Search for the cell housing the specified text and yield its (x, y) center coordinate. 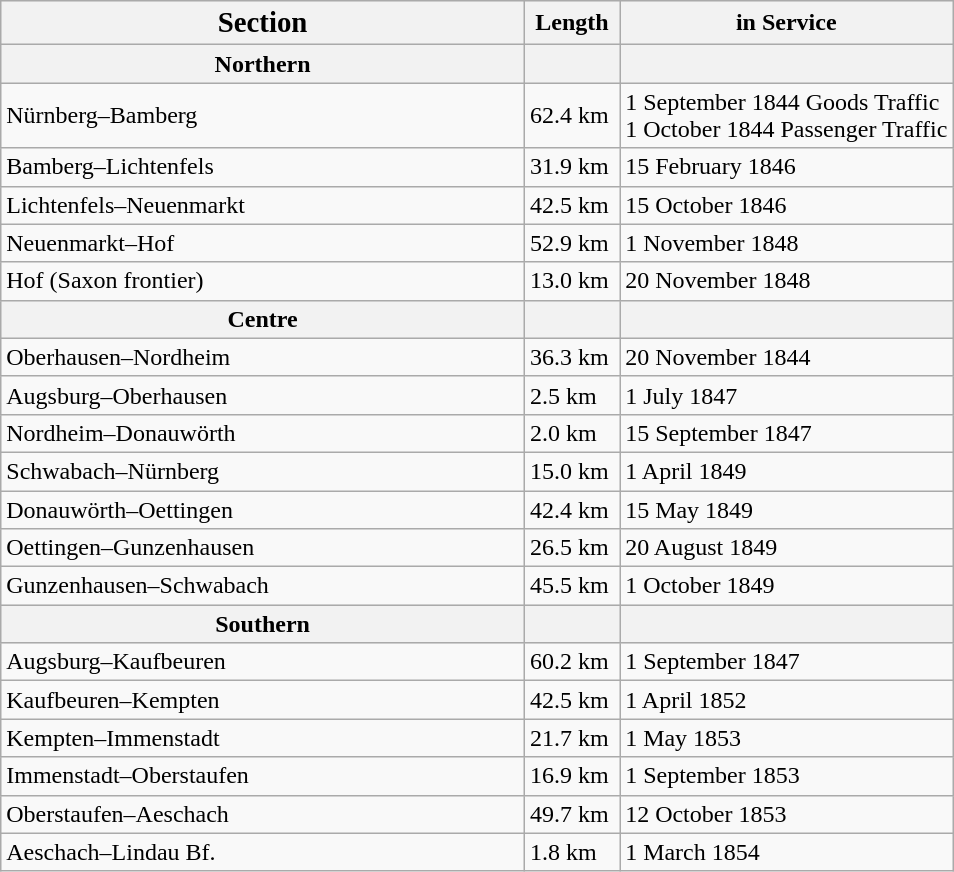
21.7 km (572, 738)
1 April 1852 (786, 700)
Nordheim–Donauwörth (263, 433)
Centre (263, 319)
Neuenmarkt–Hof (263, 243)
15.0 km (572, 471)
Immenstadt–Oberstaufen (263, 776)
62.4 km (572, 116)
12 October 1853 (786, 814)
42.4 km (572, 509)
1 September 1853 (786, 776)
Donauwörth–Oettingen (263, 509)
1 May 1853 (786, 738)
1 September 1847 (786, 662)
1 March 1854 (786, 852)
Aeschach–Lindau Bf. (263, 852)
Gunzenhausen–Schwabach (263, 586)
2.0 km (572, 433)
15 October 1846 (786, 205)
20 November 1848 (786, 281)
15 May 1849 (786, 509)
1 April 1849 (786, 471)
Oberstaufen–Aeschach (263, 814)
13.0 km (572, 281)
Southern (263, 624)
Schwabach–Nürnberg (263, 471)
Length (572, 23)
1.8 km (572, 852)
Bamberg–Lichtenfels (263, 167)
Augsburg–Kaufbeuren (263, 662)
1 September 1844 Goods Traffic1 October 1844 Passenger Traffic (786, 116)
15 September 1847 (786, 433)
Section (263, 23)
45.5 km (572, 586)
Kaufbeuren–Kempten (263, 700)
Nürnberg–Bamberg (263, 116)
in Service (786, 23)
2.5 km (572, 395)
16.9 km (572, 776)
20 November 1844 (786, 357)
26.5 km (572, 548)
Kempten–Immenstadt (263, 738)
60.2 km (572, 662)
Oettingen–Gunzenhausen (263, 548)
15 February 1846 (786, 167)
49.7 km (572, 814)
Oberhausen–Nordheim (263, 357)
Lichtenfels–Neuenmarkt (263, 205)
Hof (Saxon frontier) (263, 281)
20 August 1849 (786, 548)
Augsburg–Oberhausen (263, 395)
52.9 km (572, 243)
1 November 1848 (786, 243)
31.9 km (572, 167)
1 October 1849 (786, 586)
Northern (263, 64)
36.3 km (572, 357)
1 July 1847 (786, 395)
